Extract the (x, y) coordinate from the center of the cell holding the provided text.  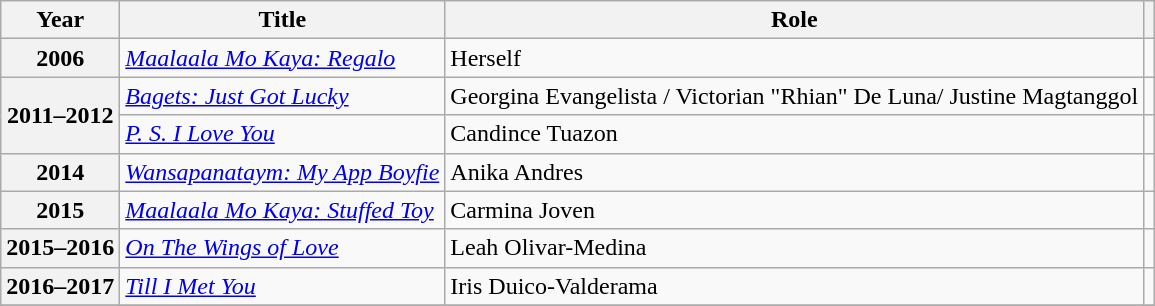
2011–2012 (60, 115)
Role (794, 20)
Bagets: Just Got Lucky (282, 96)
Wansapanataym: My App Boyfie (282, 172)
Leah Olivar-Medina (794, 248)
2015 (60, 210)
2015–2016 (60, 248)
Candince Tuazon (794, 134)
Georgina Evangelista / Victorian "Rhian" De Luna/ Justine Magtanggol (794, 96)
Anika Andres (794, 172)
Maalaala Mo Kaya: Regalo (282, 58)
Title (282, 20)
2006 (60, 58)
Carmina Joven (794, 210)
Iris Duico-Valderama (794, 286)
2014 (60, 172)
Herself (794, 58)
Till I Met You (282, 286)
P. S. I Love You (282, 134)
On The Wings of Love (282, 248)
Year (60, 20)
2016–2017 (60, 286)
Maalaala Mo Kaya: Stuffed Toy (282, 210)
